Return (X, Y) of the center of cell containing provided text 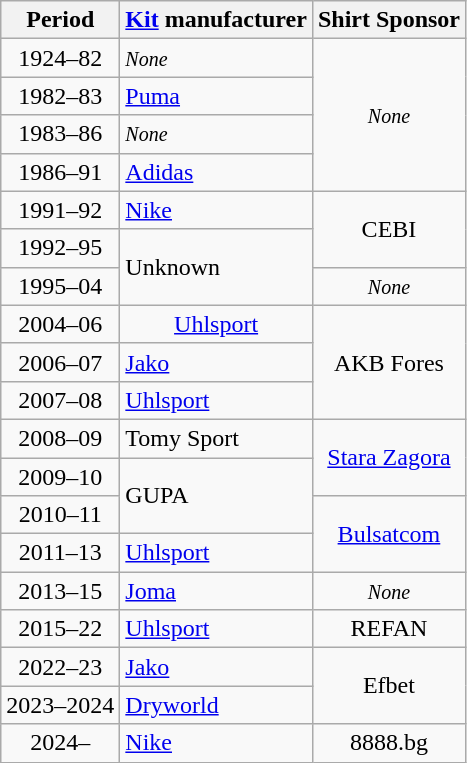
Unknown (216, 267)
2024– (60, 743)
Period (60, 20)
2011–13 (60, 553)
1924–82 (60, 58)
2006–07 (60, 362)
2023–2024 (60, 705)
2009–10 (60, 477)
Dryworld (216, 705)
1995–04 (60, 286)
1992–95 (60, 248)
Bulsatcom (388, 534)
Efbet (388, 686)
2008–09 (60, 438)
1982–83 (60, 96)
2022–23 (60, 667)
CEBI (388, 229)
Puma (216, 96)
AKB Fores (388, 362)
Adidas (216, 172)
2010–11 (60, 515)
2015–22 (60, 629)
Tomy Sport (216, 438)
Kit manufacturer (216, 20)
REFAN (388, 629)
2007–08 (60, 400)
1991–92 (60, 210)
GUPA (216, 496)
1986–91 (60, 172)
Stara Zagora (388, 457)
Joma (216, 591)
8888.bg (388, 743)
Shirt Sponsor (388, 20)
2004–06 (60, 324)
2013–15 (60, 591)
1983–86 (60, 134)
